Capture the cell that displays the provided text and extract its [X, Y] central coordinate. 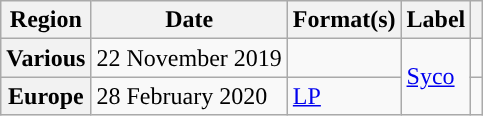
Syco [436, 77]
Format(s) [344, 20]
Europe [46, 96]
Label [436, 20]
LP [344, 96]
Date [189, 20]
22 November 2019 [189, 58]
Various [46, 58]
Region [46, 20]
28 February 2020 [189, 96]
